Output the [X, Y] coordinate of the center of the cell containing the given text.  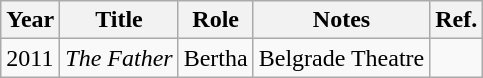
Role [216, 20]
Belgrade Theatre [342, 58]
2011 [30, 58]
The Father [119, 58]
Notes [342, 20]
Bertha [216, 58]
Year [30, 20]
Title [119, 20]
Ref. [456, 20]
